Return (x, y) of the center of cell containing provided text 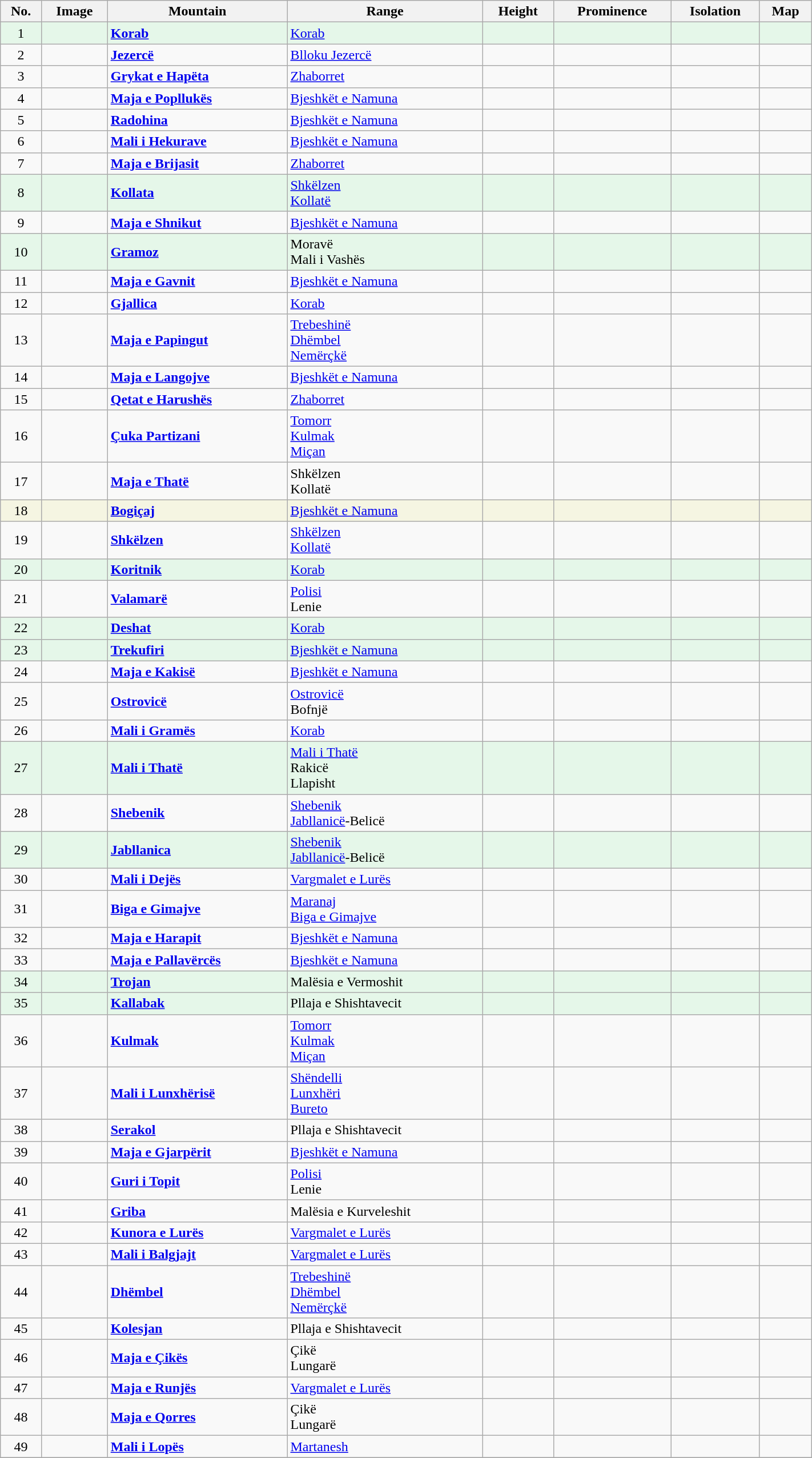
Maja e Pallavërcës (198, 960)
6 (21, 142)
46 (21, 1358)
Kollata (198, 193)
Maja e Harapit (198, 938)
Mali i Dejës (198, 879)
No. (21, 11)
47 (21, 1388)
Qetat e Harushës (198, 399)
Maja e Popllukës (198, 98)
10 (21, 251)
Maja e Langojve (198, 377)
30 (21, 879)
22 (21, 628)
Mali i Balgjajt (198, 1254)
Koritnik (198, 569)
8 (21, 193)
1 (21, 33)
Height (518, 11)
Prominence (612, 11)
49 (21, 1447)
Grykat e Hapëta (198, 77)
Mountain (198, 11)
13 (21, 340)
23 (21, 650)
Dhëmbel (198, 1292)
25 (21, 701)
43 (21, 1254)
Serakol (198, 1130)
37 (21, 1093)
Shkëlzen (198, 540)
Valamarë (198, 599)
35 (21, 1003)
Maja e Runjës (198, 1388)
9 (21, 222)
Guri i Topit (198, 1181)
16 (21, 436)
Shebenik (198, 812)
Kunora e Lurës (198, 1232)
7 (21, 163)
Jabllanica (198, 850)
Gjallica (198, 303)
Mali i Hekurave (198, 142)
Malësia e Vermoshit (385, 982)
Trekufiri (198, 650)
40 (21, 1181)
MaranajBiga e Gimajve (385, 909)
Deshat (198, 628)
21 (21, 599)
Mali i Lopës (198, 1447)
Maja e Qorres (198, 1417)
Maja e Çikës (198, 1358)
Maja e Brijasit (198, 163)
Mali i ThatëRakicëLlapisht (385, 768)
36 (21, 1041)
Mali i Lunxhërisë (198, 1093)
Maja e Papingut (198, 340)
Maja e Shnikut (198, 222)
Jezercë (198, 55)
Range (385, 11)
Kulmak (198, 1041)
2 (21, 55)
Çuka Partizani (198, 436)
11 (21, 281)
Bogiçaj (198, 511)
15 (21, 399)
Isolation (715, 11)
5 (21, 120)
Biga e Gimajve (198, 909)
38 (21, 1130)
Griba (198, 1211)
20 (21, 569)
45 (21, 1329)
Image (74, 11)
34 (21, 982)
Map (786, 11)
48 (21, 1417)
OstrovicëBofnjë (385, 701)
Maja e Kakisë (198, 672)
Gramoz (198, 251)
Maja e Gavnit (198, 281)
ShëndelliLunxhëriBureto (385, 1093)
29 (21, 850)
19 (21, 540)
42 (21, 1232)
39 (21, 1152)
Blloku Jezercë (385, 55)
44 (21, 1292)
32 (21, 938)
14 (21, 377)
28 (21, 812)
Ostrovicë (198, 701)
MoravëMali i Vashës (385, 251)
Trojan (198, 982)
Mali i Thatë (198, 768)
Kolesjan (198, 1329)
18 (21, 511)
4 (21, 98)
41 (21, 1211)
Mali i Gramës (198, 730)
17 (21, 481)
Maja e Gjarpërit (198, 1152)
Maja e Thatë (198, 481)
Kallabak (198, 1003)
3 (21, 77)
Martanesh (385, 1447)
33 (21, 960)
Radohina (198, 120)
26 (21, 730)
12 (21, 303)
27 (21, 768)
Malësia e Kurveleshit (385, 1211)
31 (21, 909)
24 (21, 672)
